Scan for the cell matching the given text and deliver its [x, y] coordinate at center. 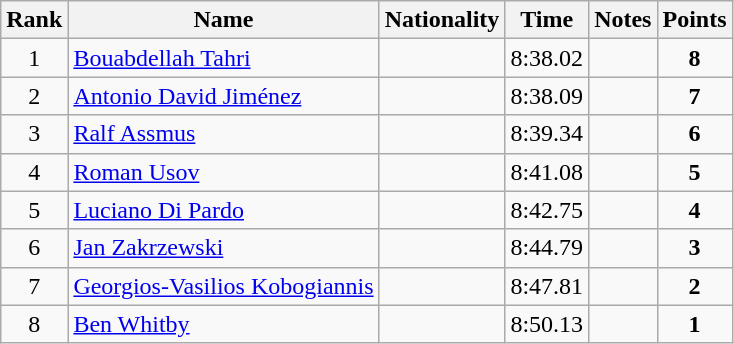
Georgios-Vasilios Kobogiannis [224, 286]
Ralf Assmus [224, 134]
8:47.81 [547, 286]
Bouabdellah Tahri [224, 58]
Rank [34, 20]
8:39.34 [547, 134]
Nationality [442, 20]
Time [547, 20]
8:42.75 [547, 210]
8:38.02 [547, 58]
8:50.13 [547, 324]
Antonio David Jiménez [224, 96]
8:41.08 [547, 172]
Notes [623, 20]
Luciano Di Pardo [224, 210]
8:38.09 [547, 96]
Points [694, 20]
Roman Usov [224, 172]
Ben Whitby [224, 324]
8:44.79 [547, 248]
Name [224, 20]
Jan Zakrzewski [224, 248]
